Find where the given text appears and provide that cell's center as [x, y] coordinate. 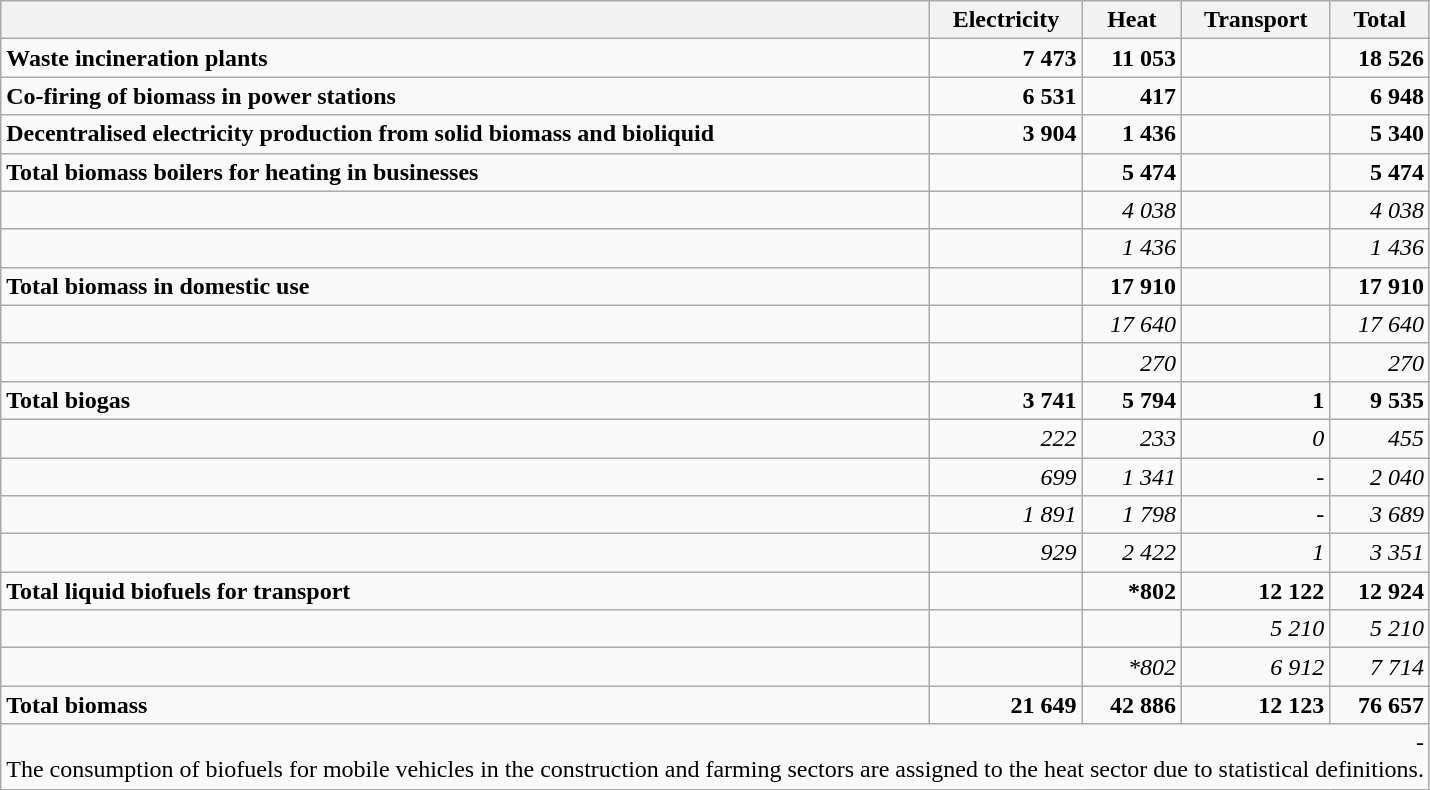
9 535 [1380, 400]
7 473 [1006, 58]
12 924 [1380, 591]
6 912 [1256, 667]
Heat [1132, 20]
21 649 [1006, 705]
Total biogas [466, 400]
12 122 [1256, 591]
18 526 [1380, 58]
3 351 [1380, 553]
455 [1380, 438]
Total biomass [466, 705]
Co-firing of biomass in power stations [466, 96]
Electricity [1006, 20]
Transport [1256, 20]
1 891 [1006, 515]
6 531 [1006, 96]
Waste incineration plants [466, 58]
222 [1006, 438]
12 123 [1256, 705]
1 798 [1132, 515]
3 689 [1380, 515]
5 340 [1380, 134]
2 040 [1380, 477]
3 741 [1006, 400]
417 [1132, 96]
6 948 [1380, 96]
3 904 [1006, 134]
1 341 [1132, 477]
Total liquid biofuels for transport [466, 591]
0 [1256, 438]
Total biomass in domestic use [466, 286]
Decentralised electricity production from solid biomass and bioliquid [466, 134]
929 [1006, 553]
2 422 [1132, 553]
233 [1132, 438]
76 657 [1380, 705]
42 886 [1132, 705]
11 053 [1132, 58]
Total [1380, 20]
699 [1006, 477]
Total biomass boilers for heating in businesses [466, 172]
5 794 [1132, 400]
7 714 [1380, 667]
